Identify which cell holds the provided text, then report its [X, Y] central coordinate. 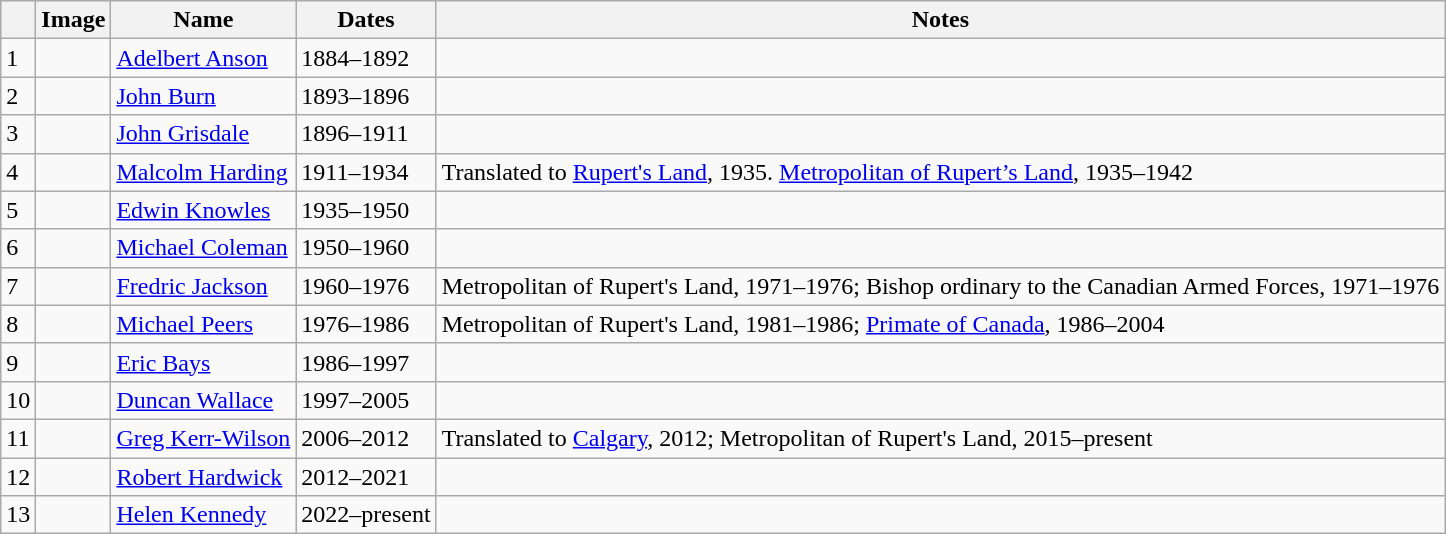
John Grisdale [204, 134]
Notes [940, 20]
10 [18, 400]
Greg Kerr-Wilson [204, 438]
1911–1934 [366, 172]
1 [18, 58]
11 [18, 438]
2006–2012 [366, 438]
1884–1892 [366, 58]
Duncan Wallace [204, 400]
John Burn [204, 96]
1986–1997 [366, 362]
1893–1896 [366, 96]
13 [18, 515]
1960–1976 [366, 286]
1950–1960 [366, 248]
Michael Peers [204, 324]
Metropolitan of Rupert's Land, 1981–1986; Primate of Canada, 1986–2004 [940, 324]
2012–2021 [366, 477]
8 [18, 324]
4 [18, 172]
1976–1986 [366, 324]
2022–present [366, 515]
Translated to Rupert's Land, 1935. Metropolitan of Rupert’s Land, 1935–1942 [940, 172]
Robert Hardwick [204, 477]
Malcolm Harding [204, 172]
7 [18, 286]
Adelbert Anson [204, 58]
Dates [366, 20]
Translated to Calgary, 2012; Metropolitan of Rupert's Land, 2015–present [940, 438]
9 [18, 362]
12 [18, 477]
2 [18, 96]
Edwin Knowles [204, 210]
1997–2005 [366, 400]
Fredric Jackson [204, 286]
Helen Kennedy [204, 515]
1935–1950 [366, 210]
5 [18, 210]
1896–1911 [366, 134]
3 [18, 134]
Eric Bays [204, 362]
6 [18, 248]
Image [74, 20]
Name [204, 20]
Michael Coleman [204, 248]
Metropolitan of Rupert's Land, 1971–1976; Bishop ordinary to the Canadian Armed Forces, 1971–1976 [940, 286]
